From the cell containing the given text, extract its center point as [x, y] coordinate. 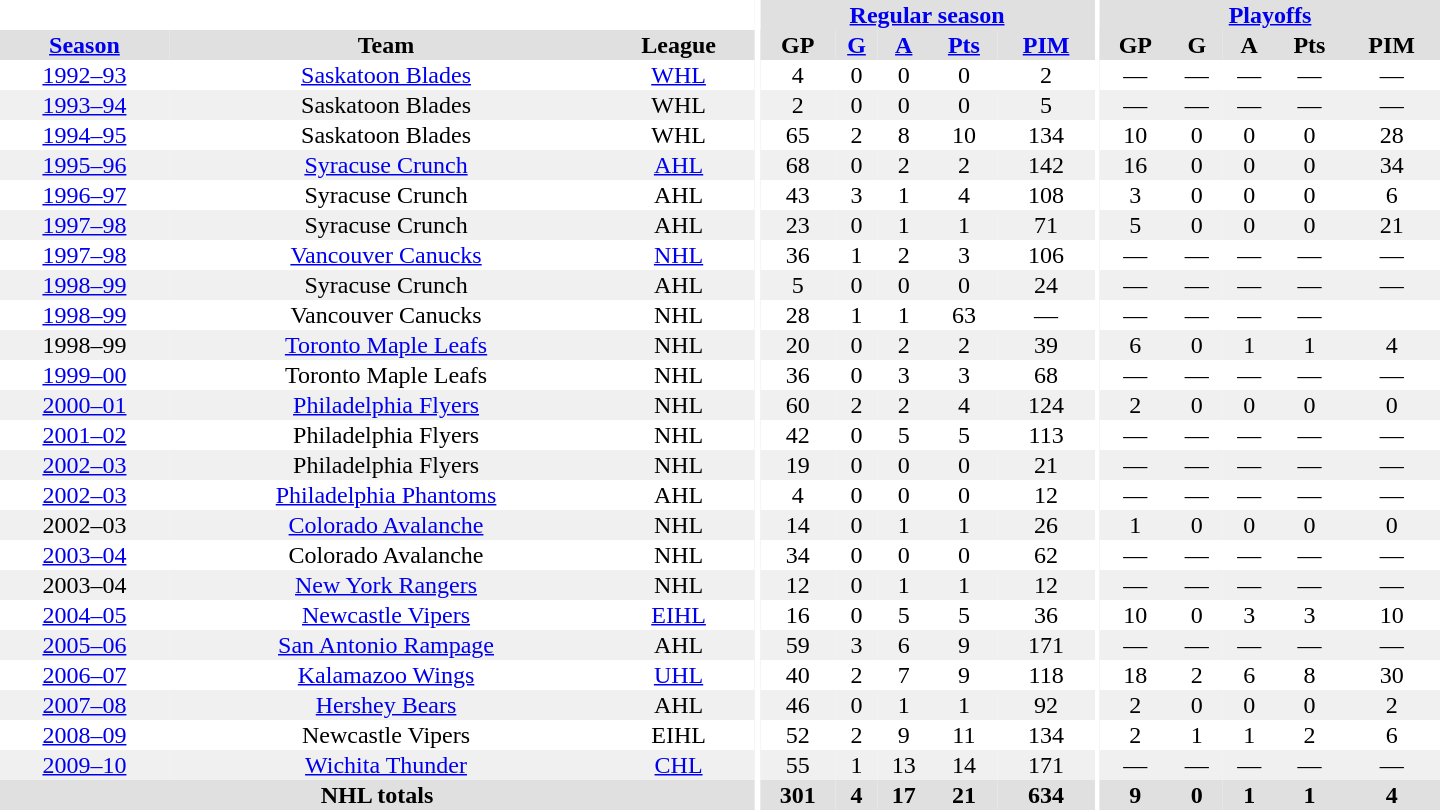
23 [798, 225]
46 [798, 705]
1996–97 [84, 195]
Season [84, 45]
NHL totals [377, 795]
11 [964, 735]
San Antonio Rampage [386, 645]
62 [1046, 555]
1995–96 [84, 165]
Playoffs [1270, 15]
39 [1046, 345]
71 [1046, 225]
League [678, 45]
18 [1136, 675]
Team [386, 45]
60 [798, 405]
2000–01 [84, 405]
UHL [678, 675]
20 [798, 345]
Hershey Bears [386, 705]
2009–10 [84, 765]
142 [1046, 165]
52 [798, 735]
106 [1046, 255]
63 [964, 315]
65 [798, 135]
7 [904, 675]
40 [798, 675]
1993–94 [84, 105]
New York Rangers [386, 585]
92 [1046, 705]
CHL [678, 765]
59 [798, 645]
Kalamazoo Wings [386, 675]
Regular season [928, 15]
1992–93 [84, 75]
118 [1046, 675]
42 [798, 435]
2001–02 [84, 435]
26 [1046, 525]
Wichita Thunder [386, 765]
17 [904, 795]
43 [798, 195]
1999–00 [84, 375]
55 [798, 765]
1994–95 [84, 135]
30 [1392, 675]
301 [798, 795]
124 [1046, 405]
113 [1046, 435]
13 [904, 765]
2007–08 [84, 705]
634 [1046, 795]
2008–09 [84, 735]
19 [798, 465]
Philadelphia Phantoms [386, 495]
24 [1046, 285]
2006–07 [84, 675]
2004–05 [84, 615]
108 [1046, 195]
2005–06 [84, 645]
